Find where the given text appears and provide that cell's center as (x, y) coordinate. 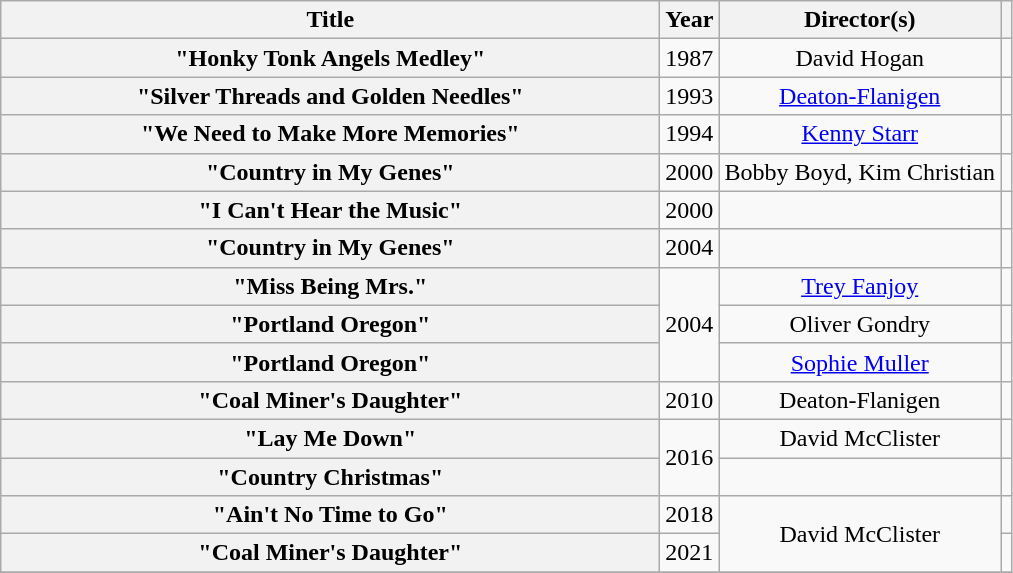
1993 (690, 96)
2021 (690, 553)
"Honky Tonk Angels Medley" (330, 58)
2018 (690, 515)
2010 (690, 400)
1994 (690, 134)
Sophie Muller (860, 362)
Title (330, 20)
Trey Fanjoy (860, 286)
Year (690, 20)
1987 (690, 58)
"Country Christmas" (330, 477)
Director(s) (860, 20)
Bobby Boyd, Kim Christian (860, 172)
Kenny Starr (860, 134)
"Silver Threads and Golden Needles" (330, 96)
"Ain't No Time to Go" (330, 515)
"I Can't Hear the Music" (330, 210)
2016 (690, 457)
Oliver Gondry (860, 324)
"We Need to Make More Memories" (330, 134)
David Hogan (860, 58)
"Lay Me Down" (330, 438)
"Miss Being Mrs." (330, 286)
